Find where the given text appears and provide that cell's center as (x, y) coordinate. 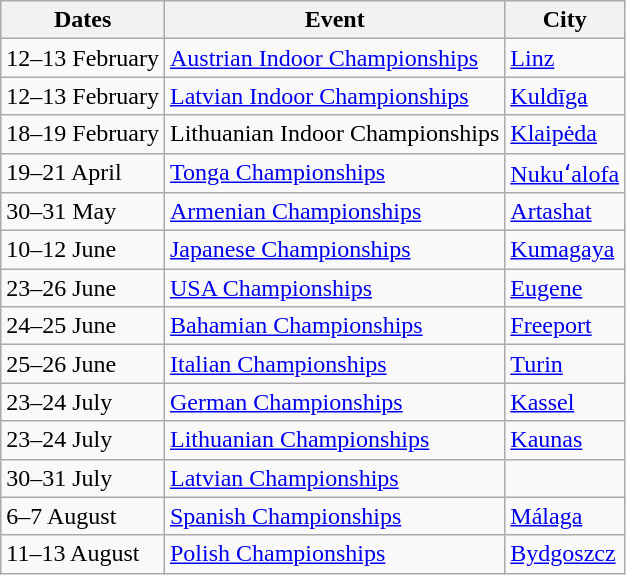
German Championships (334, 402)
Linz (565, 58)
City (565, 20)
Eugene (565, 288)
Dates (83, 20)
Turin (565, 364)
Kassel (565, 402)
11–13 August (83, 554)
Spanish Championships (334, 516)
10–12 June (83, 250)
Málaga (565, 516)
Freeport (565, 326)
Artashat (565, 212)
24–25 June (83, 326)
Austrian Indoor Championships (334, 58)
Armenian Championships (334, 212)
Kaunas (565, 440)
Nukuʻalofa (565, 173)
Lithuanian Indoor Championships (334, 134)
USA Championships (334, 288)
Italian Championships (334, 364)
30–31 July (83, 478)
Japanese Championships (334, 250)
Bahamian Championships (334, 326)
Event (334, 20)
Kumagaya (565, 250)
Polish Championships (334, 554)
25–26 June (83, 364)
30–31 May (83, 212)
Kuldīga (565, 96)
23–26 June (83, 288)
Latvian Indoor Championships (334, 96)
19–21 April (83, 173)
Latvian Championships (334, 478)
18–19 February (83, 134)
Tonga Championships (334, 173)
6–7 August (83, 516)
Klaipėda (565, 134)
Lithuanian Championships (334, 440)
Bydgoszcz (565, 554)
